From the cell containing the given text, extract its center point as (x, y) coordinate. 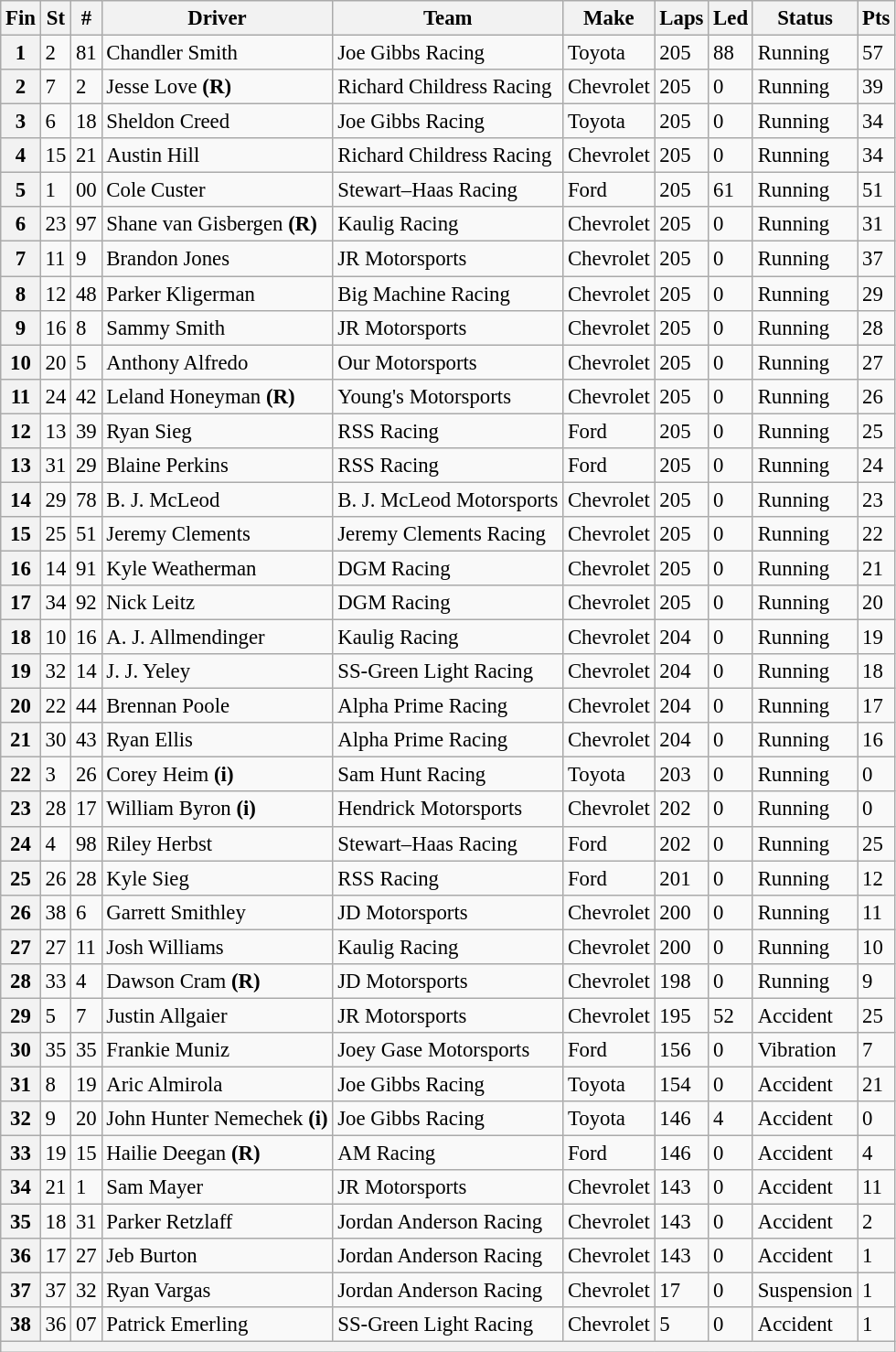
Brandon Jones (218, 259)
Josh Williams (218, 947)
Frankie Muniz (218, 1050)
52 (731, 1015)
Driver (218, 18)
Nick Leitz (218, 603)
Vibration (805, 1050)
44 (86, 706)
Jeb Burton (218, 1256)
00 (86, 190)
# (86, 18)
91 (86, 568)
Hailie Deegan (R) (218, 1153)
A. J. Allmendinger (218, 638)
61 (731, 190)
Sammy Smith (218, 327)
Chandler Smith (218, 53)
Riley Herbst (218, 843)
Led (731, 18)
Patrick Emerling (218, 1325)
92 (86, 603)
81 (86, 53)
Laps (682, 18)
Blaine Perkins (218, 466)
Leland Honeyman (R) (218, 396)
154 (682, 1084)
198 (682, 982)
Sheldon Creed (218, 122)
Parker Kligerman (218, 294)
Jesse Love (R) (218, 87)
43 (86, 740)
88 (731, 53)
Team (448, 18)
Corey Heim (i) (218, 775)
Our Motorsports (448, 362)
Aric Almirola (218, 1084)
B. J. McLeod Motorsports (448, 499)
42 (86, 396)
William Byron (i) (218, 810)
203 (682, 775)
Suspension (805, 1291)
J. J. Yeley (218, 671)
Anthony Alfredo (218, 362)
AM Racing (448, 1153)
97 (86, 224)
Fin (21, 18)
Shane van Gisbergen (R) (218, 224)
Brennan Poole (218, 706)
Kyle Weatherman (218, 568)
B. J. McLeod (218, 499)
Young's Motorsports (448, 396)
Parker Retzlaff (218, 1222)
Cole Custer (218, 190)
48 (86, 294)
156 (682, 1050)
Status (805, 18)
Ryan Sieg (218, 431)
Jeremy Clements (218, 534)
Jeremy Clements Racing (448, 534)
Sam Mayer (218, 1187)
St (55, 18)
Austin Hill (218, 156)
57 (876, 53)
Joey Gase Motorsports (448, 1050)
Garrett Smithley (218, 912)
98 (86, 843)
78 (86, 499)
Kyle Sieg (218, 878)
Dawson Cram (R) (218, 982)
07 (86, 1325)
Hendrick Motorsports (448, 810)
Ryan Vargas (218, 1291)
Pts (876, 18)
Big Machine Racing (448, 294)
195 (682, 1015)
Make (609, 18)
Ryan Ellis (218, 740)
Justin Allgaier (218, 1015)
John Hunter Nemechek (i) (218, 1119)
Sam Hunt Racing (448, 775)
201 (682, 878)
